Detect which cell encompasses the target text, then output its (X, Y) center coordinate. 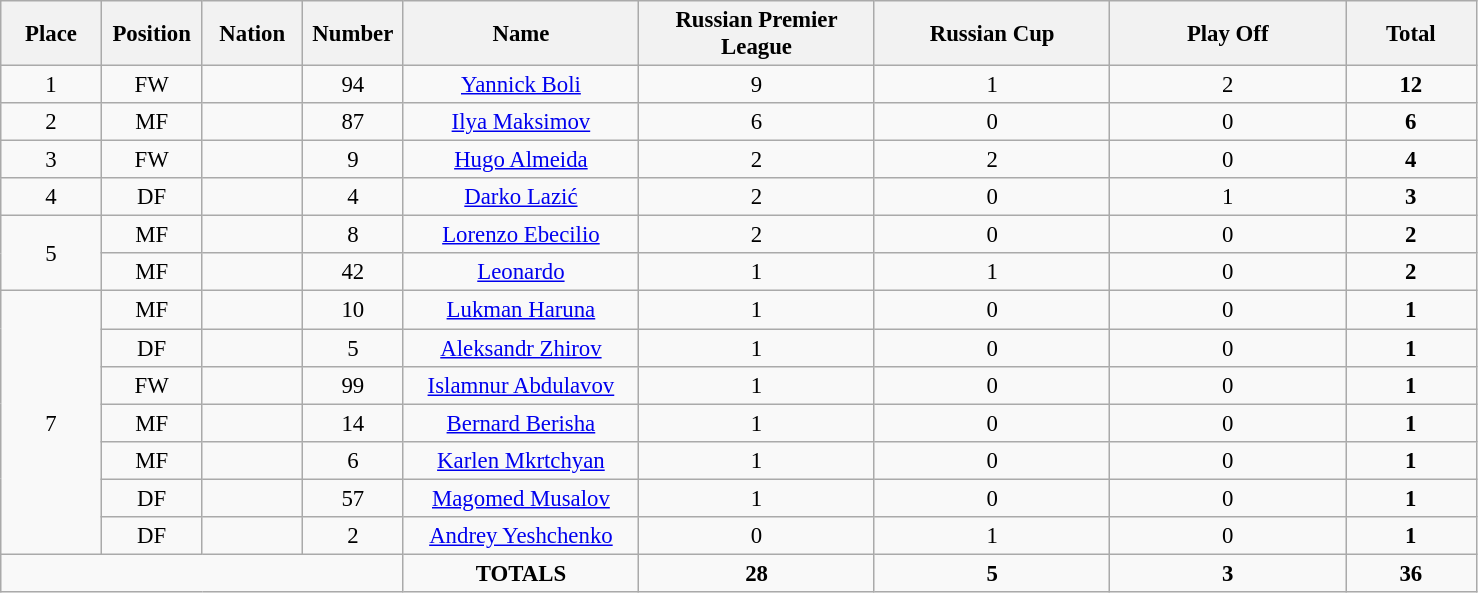
Position (152, 34)
Lukman Haruna (521, 310)
Russian Premier League (757, 34)
Karlen Mkrtchyan (521, 460)
Number (354, 34)
Nation (252, 34)
Andrey Yeshchenko (521, 536)
36 (1412, 573)
Hugo Almeida (521, 160)
42 (354, 273)
Name (521, 34)
Ilya Maksimov (521, 122)
57 (354, 498)
10 (354, 310)
TOTALS (521, 573)
Russian Cup (992, 34)
Bernard Berisha (521, 423)
14 (354, 423)
Leonardo (521, 273)
Total (1412, 34)
Aleksandr Zhirov (521, 348)
Darko Lazić (521, 197)
94 (354, 85)
87 (354, 122)
Play Off (1228, 34)
8 (354, 235)
99 (354, 385)
Lorenzo Ebecilio (521, 235)
12 (1412, 85)
28 (757, 573)
Islamnur Abdulavov (521, 385)
Yannick Boli (521, 85)
7 (52, 422)
Place (52, 34)
Magomed Musalov (521, 498)
